For the text-containing cell, return its midpoint in (x, y) coordinate format. 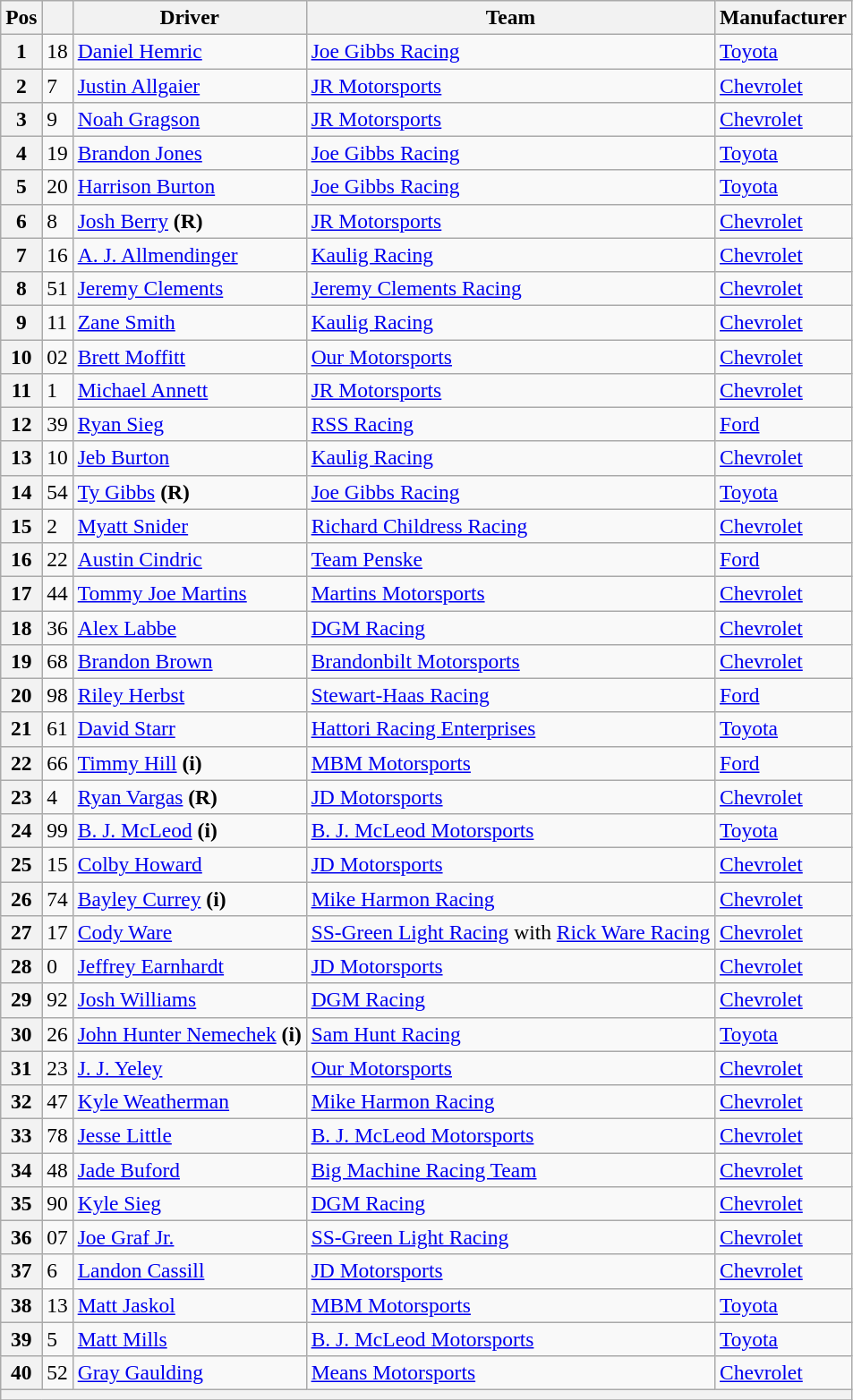
66 (57, 763)
A. J. Allmendinger (190, 255)
Riley Herbst (190, 695)
Brandon Brown (190, 661)
SS-Green Light Racing (510, 1237)
Hattori Racing Enterprises (510, 729)
Jeremy Clements Racing (510, 288)
Kyle Weatherman (190, 1101)
54 (57, 492)
34 (21, 1169)
Zane Smith (190, 322)
Alex Labbe (190, 627)
3 (21, 119)
Means Motorsports (510, 1372)
07 (57, 1237)
52 (57, 1372)
Noah Gragson (190, 119)
40 (21, 1372)
Pos (21, 17)
Ty Gibbs (R) (190, 492)
Bayley Currey (i) (190, 898)
Martins Motorsports (510, 593)
47 (57, 1101)
Stewart-Haas Racing (510, 695)
Timmy Hill (i) (190, 763)
31 (21, 1068)
30 (21, 1034)
98 (57, 695)
99 (57, 830)
Colby Howard (190, 864)
14 (21, 492)
Manufacturer (784, 17)
44 (57, 593)
Jeffrey Earnhardt (190, 966)
Josh Berry (R) (190, 221)
David Starr (190, 729)
32 (21, 1101)
33 (21, 1135)
Landon Cassill (190, 1271)
Joe Graf Jr. (190, 1237)
Justin Allgaier (190, 85)
Jade Buford (190, 1169)
24 (21, 830)
Ryan Sieg (190, 424)
92 (57, 1000)
B. J. McLeod (i) (190, 830)
61 (57, 729)
Driver (190, 17)
02 (57, 356)
Jeb Burton (190, 458)
0 (57, 966)
Big Machine Racing Team (510, 1169)
Cody Ware (190, 932)
Kyle Sieg (190, 1203)
SS-Green Light Racing with Rick Ware Racing (510, 932)
27 (21, 932)
Harrison Burton (190, 187)
Jesse Little (190, 1135)
Michael Annett (190, 390)
Myatt Snider (190, 526)
21 (21, 729)
J. J. Yeley (190, 1068)
Sam Hunt Racing (510, 1034)
Brandon Jones (190, 153)
68 (57, 661)
Brandonbilt Motorsports (510, 661)
Josh Williams (190, 1000)
90 (57, 1203)
Team Penske (510, 559)
28 (21, 966)
38 (21, 1305)
37 (21, 1271)
Daniel Hemric (190, 51)
35 (21, 1203)
25 (21, 864)
RSS Racing (510, 424)
Richard Childress Racing (510, 526)
Tommy Joe Martins (190, 593)
78 (57, 1135)
Gray Gaulding (190, 1372)
Team (510, 17)
29 (21, 1000)
74 (57, 898)
Jeremy Clements (190, 288)
48 (57, 1169)
Matt Mills (190, 1339)
Ryan Vargas (R) (190, 797)
12 (21, 424)
Brett Moffitt (190, 356)
Matt Jaskol (190, 1305)
John Hunter Nemechek (i) (190, 1034)
Austin Cindric (190, 559)
51 (57, 288)
